Scan for the cell matching the given text and deliver its [x, y] coordinate at center. 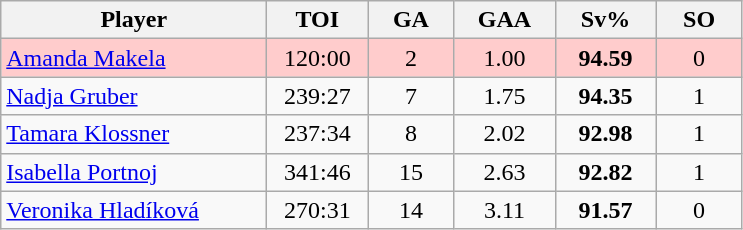
Nadja Gruber [134, 96]
120:00 [318, 58]
GA [411, 20]
91.57 [606, 210]
15 [411, 172]
1.75 [504, 96]
94.59 [606, 58]
Tamara Klossner [134, 134]
92.98 [606, 134]
GAA [504, 20]
94.35 [606, 96]
92.82 [606, 172]
8 [411, 134]
2 [411, 58]
TOI [318, 20]
3.11 [504, 210]
270:31 [318, 210]
1.00 [504, 58]
Sv% [606, 20]
Amanda Makela [134, 58]
237:34 [318, 134]
14 [411, 210]
239:27 [318, 96]
Player [134, 20]
Veronika Hladíková [134, 210]
SO [699, 20]
2.02 [504, 134]
7 [411, 96]
Isabella Portnoj [134, 172]
2.63 [504, 172]
341:46 [318, 172]
